Pinpoint the cell where the given text exists, returning its [X, Y] midpoint coordinate. 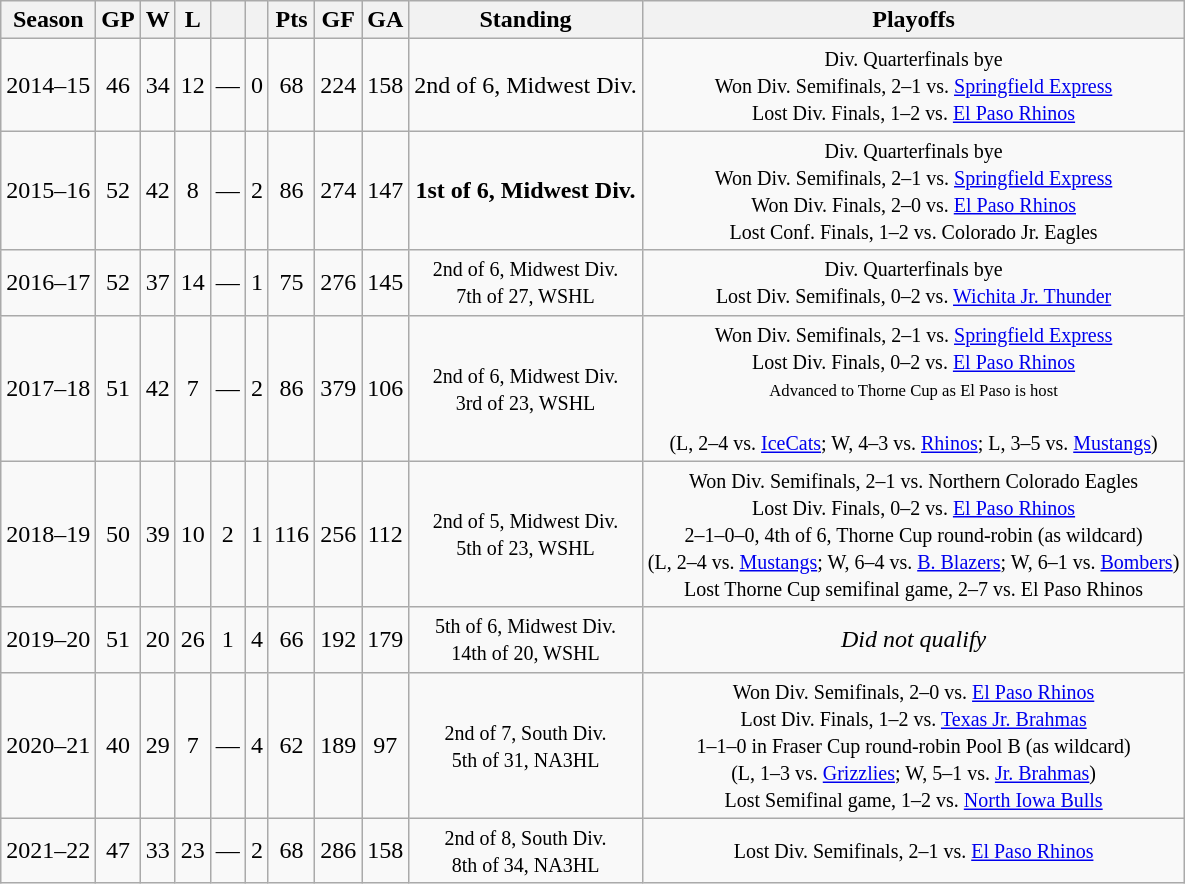
5th of 6, Midwest Div.14th of 20, WSHL [526, 640]
379 [338, 388]
46 [118, 85]
37 [158, 282]
192 [338, 640]
2021–22 [48, 850]
Standing [526, 20]
W [158, 20]
2017–18 [48, 388]
Lost Div. Semifinals, 2–1 vs. El Paso Rhinos [914, 850]
10 [192, 534]
50 [118, 534]
20 [158, 640]
33 [158, 850]
GA [386, 20]
2nd of 5, Midwest Div.5th of 23, WSHL [526, 534]
97 [386, 745]
256 [338, 534]
276 [338, 282]
147 [386, 190]
Did not qualify [914, 640]
274 [338, 190]
26 [192, 640]
GF [338, 20]
2nd of 6, Midwest Div. [526, 85]
2nd of 6, Midwest Div.7th of 27, WSHL [526, 282]
2018–19 [48, 534]
L [192, 20]
106 [386, 388]
179 [386, 640]
2014–15 [48, 85]
66 [291, 640]
12 [192, 85]
2020–21 [48, 745]
112 [386, 534]
47 [118, 850]
189 [338, 745]
2nd of 6, Midwest Div.3rd of 23, WSHL [526, 388]
2nd of 7, South Div.5th of 31, NA3HL [526, 745]
2019–20 [48, 640]
145 [386, 282]
Pts [291, 20]
0 [256, 85]
39 [158, 534]
14 [192, 282]
34 [158, 85]
29 [158, 745]
286 [338, 850]
1st of 6, Midwest Div. [526, 190]
Season [48, 20]
8 [192, 190]
Div. Quarterfinals byeLost Div. Semifinals, 0–2 vs. Wichita Jr. Thunder [914, 282]
2016–17 [48, 282]
2015–16 [48, 190]
62 [291, 745]
224 [338, 85]
40 [118, 745]
GP [118, 20]
2nd of 8, South Div.8th of 34, NA3HL [526, 850]
116 [291, 534]
Playoffs [914, 20]
Div. Quarterfinals byeWon Div. Semifinals, 2–1 vs. Springfield ExpressLost Div. Finals, 1–2 vs. El Paso Rhinos [914, 85]
75 [291, 282]
23 [192, 850]
